Provide the [x, y] coordinate of the cell's center where the given text is located.  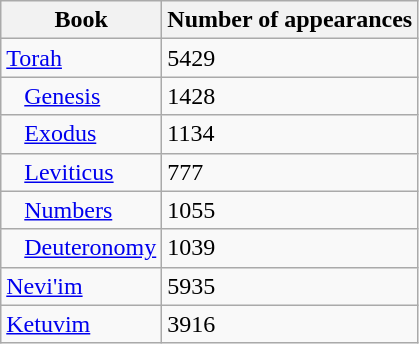
5935 [290, 286]
Number of appearances [290, 20]
Book [82, 20]
Ketuvim [82, 324]
Nevi'im [82, 286]
1039 [290, 248]
Numbers [82, 210]
777 [290, 172]
Leviticus [82, 172]
3916 [290, 324]
1428 [290, 96]
Deuteronomy [82, 248]
5429 [290, 58]
1134 [290, 134]
Torah [82, 58]
Genesis [82, 96]
Exodus [82, 134]
1055 [290, 210]
